Locate the cell with the specified text and output its [X, Y] center coordinate. 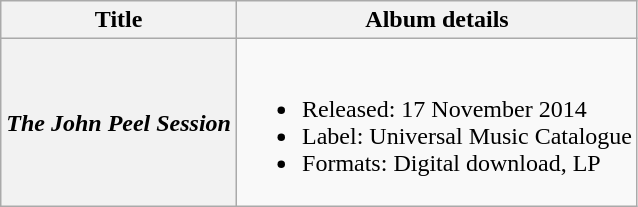
Title [119, 20]
Album details [438, 20]
The John Peel Session [119, 122]
Released: 17 November 2014Label: Universal Music CatalogueFormats: Digital download, LP [438, 122]
